Output the [x, y] coordinate of the center of the cell containing the given text.  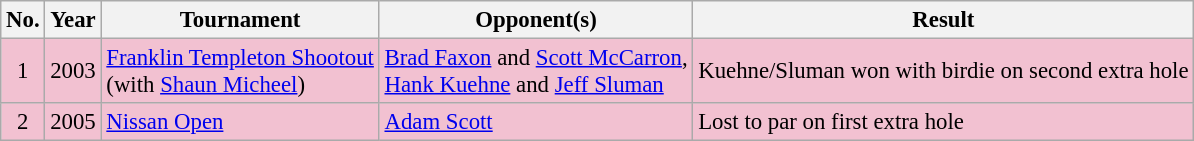
Franklin Templeton Shootout(with Shaun Micheel) [240, 72]
Opponent(s) [536, 20]
2 [23, 122]
Kuehne/Sluman won with birdie on second extra hole [944, 72]
1 [23, 72]
Adam Scott [536, 122]
No. [23, 20]
Tournament [240, 20]
2003 [73, 72]
Lost to par on first extra hole [944, 122]
Result [944, 20]
Brad Faxon and Scott McCarron, Hank Kuehne and Jeff Sluman [536, 72]
Year [73, 20]
2005 [73, 122]
Nissan Open [240, 122]
